Search for the cell housing the specified text and yield its (x, y) center coordinate. 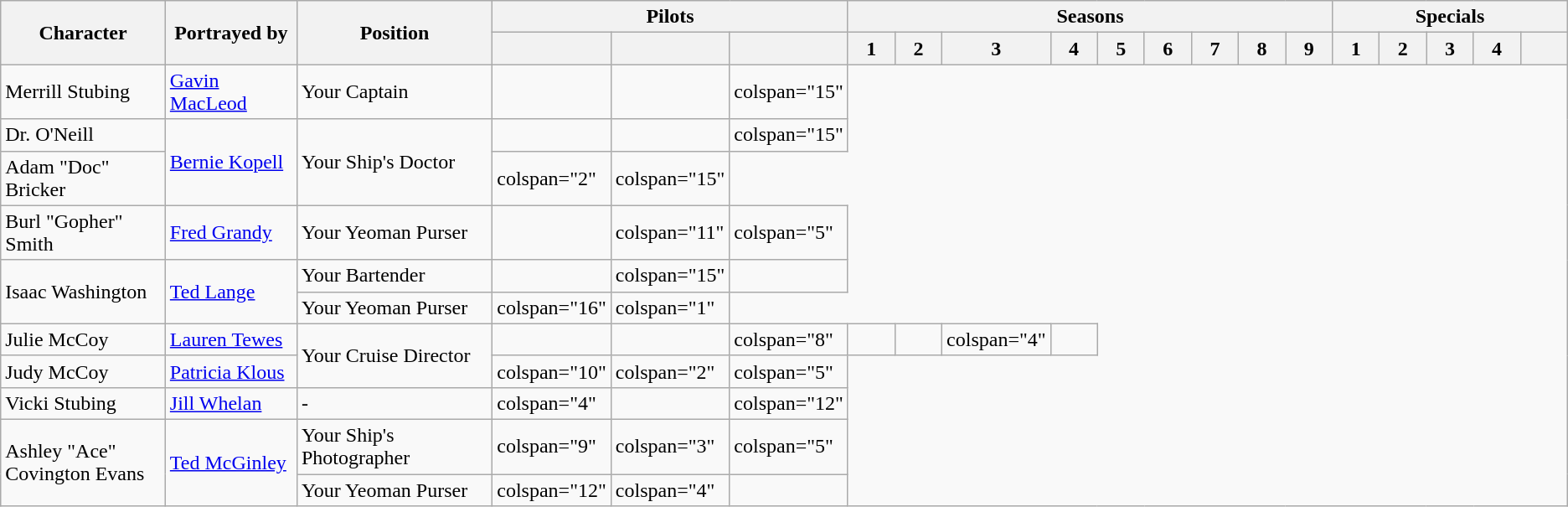
- (394, 403)
colspan="8" (789, 339)
colspan="9" (552, 446)
Seasons (1090, 17)
Character (84, 33)
Your Captain (394, 92)
5 (1121, 49)
colspan="10" (552, 371)
Burl "Gopher" Smith (84, 233)
colspan="16" (552, 308)
Patricia Klous (231, 371)
Vicki Stubing (84, 403)
Gavin MacLeod (231, 92)
Jill Whelan (231, 403)
6 (1168, 49)
Dr. O'Neill (84, 135)
Isaac Washington (84, 292)
Pilots (670, 17)
colspan="11" (670, 233)
colspan="1" (670, 308)
Fred Grandy (231, 233)
Ted McGinley (231, 463)
colspan="3" (670, 446)
8 (1261, 49)
9 (1309, 49)
Adam "Doc" Bricker (84, 178)
Position (394, 33)
Your Ship's Doctor (394, 163)
Julie McCoy (84, 339)
7 (1215, 49)
Your Ship's Photographer (394, 446)
Specials (1451, 17)
Portrayed by (231, 33)
Merrill Stubing (84, 92)
Your Bartender (394, 276)
Your Cruise Director (394, 355)
Bernie Kopell (231, 163)
Judy McCoy (84, 371)
Lauren Tewes (231, 339)
Ted Lange (231, 292)
Ashley "Ace"Covington Evans (84, 463)
